Extract the [x, y] coordinate from the center of the cell holding the provided text.  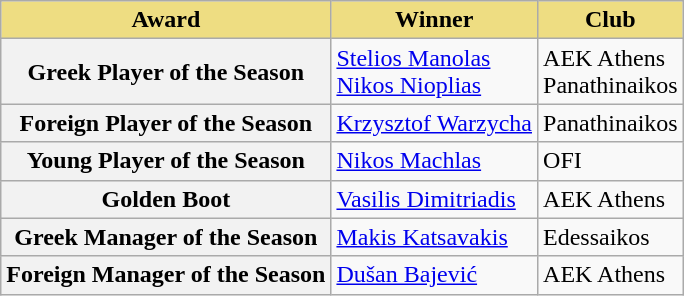
Panathinaikos [611, 123]
Young Player of the Season [166, 161]
Club [611, 20]
Dušan Bajević [434, 275]
Greek Manager of the Season [166, 237]
Vasilis Dimitriadis [434, 199]
Foreign Player of the Season [166, 123]
Nikos Machlas [434, 161]
Krzysztof Warzycha [434, 123]
AEK AthensPanathinaikos [611, 72]
Makis Katsavakis [434, 237]
Foreign Manager of the Season [166, 275]
Winner [434, 20]
Stelios Manolas Nikos Nioplias [434, 72]
Edessaikos [611, 237]
Award [166, 20]
OFI [611, 161]
Golden Boot [166, 199]
Greek Player of the Season [166, 72]
